For the text-containing cell, return its midpoint in [X, Y] coordinate format. 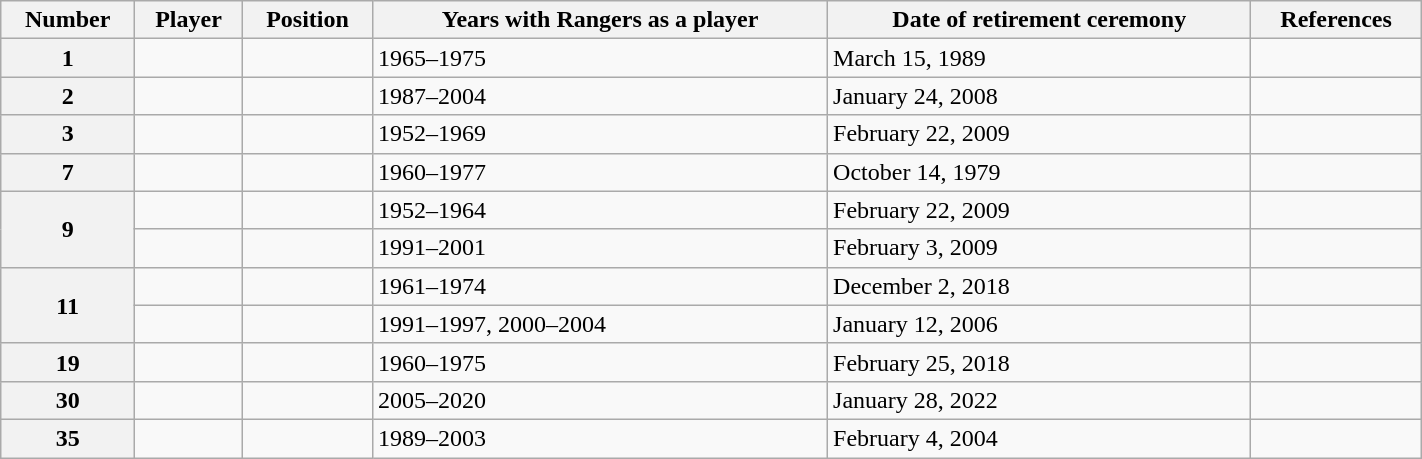
1989–2003 [600, 438]
Date of retirement ceremony [1040, 20]
9 [68, 229]
February 25, 2018 [1040, 362]
35 [68, 438]
1952–1964 [600, 210]
30 [68, 400]
7 [68, 172]
1952–1969 [600, 134]
October 14, 1979 [1040, 172]
1960–1977 [600, 172]
Position [307, 20]
1960–1975 [600, 362]
19 [68, 362]
3 [68, 134]
2 [68, 96]
1965–1975 [600, 58]
January 12, 2006 [1040, 324]
Years with Rangers as a player [600, 20]
1987–2004 [600, 96]
December 2, 2018 [1040, 286]
1961–1974 [600, 286]
February 4, 2004 [1040, 438]
January 28, 2022 [1040, 400]
February 3, 2009 [1040, 248]
1 [68, 58]
2005–2020 [600, 400]
January 24, 2008 [1040, 96]
11 [68, 305]
1991–1997, 2000–2004 [600, 324]
References [1336, 20]
Player [189, 20]
1991–2001 [600, 248]
March 15, 1989 [1040, 58]
Number [68, 20]
